Detect which cell encompasses the target text, then output its (X, Y) center coordinate. 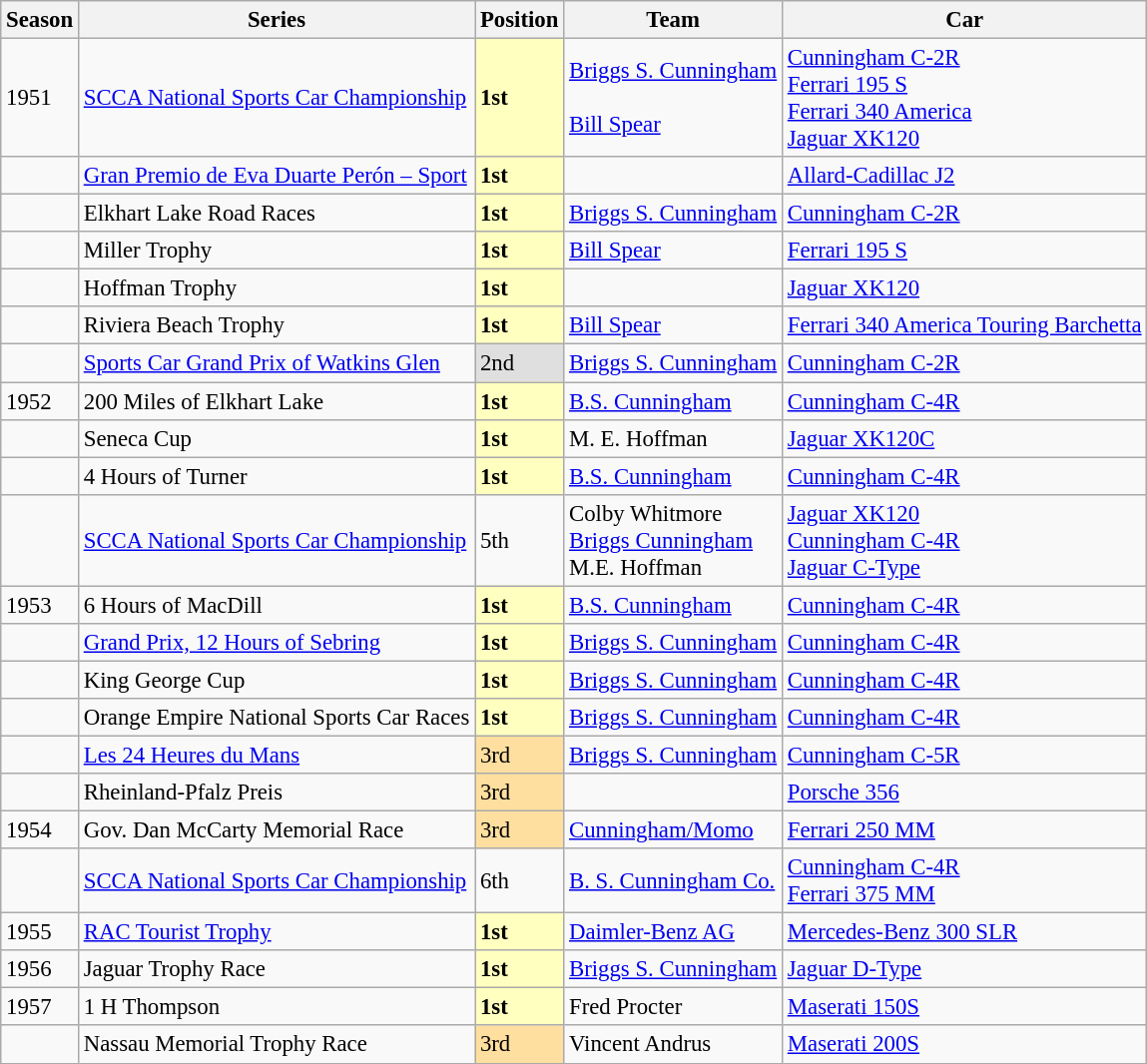
Daimler-Benz AG (673, 932)
Briggs S. CunninghamBill Spear (673, 98)
4 Hours of Turner (276, 476)
Riviera Beach Trophy (276, 326)
Jaguar XK120C (964, 438)
Allard-Cadillac J2 (964, 176)
Cunningham C-4RFerrari 375 MM (964, 880)
Position (519, 20)
1951 (40, 98)
Miller Trophy (276, 251)
5th (519, 540)
Ferrari 340 America Touring Barchetta (964, 326)
Gov. Dan McCarty Memorial Race (276, 830)
Elkhart Lake Road Races (276, 214)
200 Miles of Elkhart Lake (276, 401)
Jaguar XK120 (964, 288)
1 H Thompson (276, 1007)
Cunningham/Momo (673, 830)
M. E. Hoffman (673, 438)
Hoffman Trophy (276, 288)
Maserati 150S (964, 1007)
1952 (40, 401)
Mercedes-Benz 300 SLR (964, 932)
1954 (40, 830)
Cunningham C-2RFerrari 195 SFerrari 340 AmericaJaguar XK120 (964, 98)
Grand Prix, 12 Hours of Sebring (276, 643)
Jaguar XK120Cunningham C-4RJaguar C-Type (964, 540)
Rheinland-Pfalz Preis (276, 793)
Fred Procter (673, 1007)
2nd (519, 363)
Jaguar Trophy Race (276, 969)
Cunningham C-5R (964, 755)
Jaguar D-Type (964, 969)
6th (519, 880)
6 Hours of MacDill (276, 605)
Les 24 Heures du Mans (276, 755)
Maserati 200S (964, 1045)
Series (276, 20)
Season (40, 20)
Orange Empire National Sports Car Races (276, 718)
Gran Premio de Eva Duarte Perón – Sport (276, 176)
Nassau Memorial Trophy Race (276, 1045)
1957 (40, 1007)
Ferrari 250 MM (964, 830)
Ferrari 195 S (964, 251)
Team (673, 20)
1953 (40, 605)
1956 (40, 969)
1955 (40, 932)
King George Cup (276, 680)
Colby WhitmoreBriggs CunninghamM.E. Hoffman (673, 540)
Seneca Cup (276, 438)
Vincent Andrus (673, 1045)
RAC Tourist Trophy (276, 932)
Car (964, 20)
B. S. Cunningham Co. (673, 880)
Sports Car Grand Prix of Watkins Glen (276, 363)
Porsche 356 (964, 793)
